Capture the cell that displays the provided text and extract its (x, y) central coordinate. 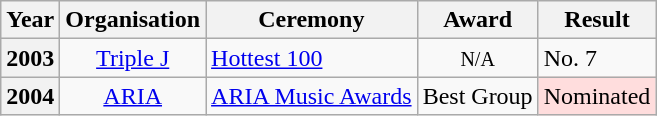
Nominated (597, 96)
Award (478, 20)
Best Group (478, 96)
Ceremony (312, 20)
2004 (30, 96)
ARIA Music Awards (312, 96)
2003 (30, 58)
Result (597, 20)
Triple J (133, 58)
Year (30, 20)
No. 7 (597, 58)
Organisation (133, 20)
N/A (478, 58)
ARIA (133, 96)
Hottest 100 (312, 58)
